Pinpoint the cell where the given text exists, returning its [X, Y] midpoint coordinate. 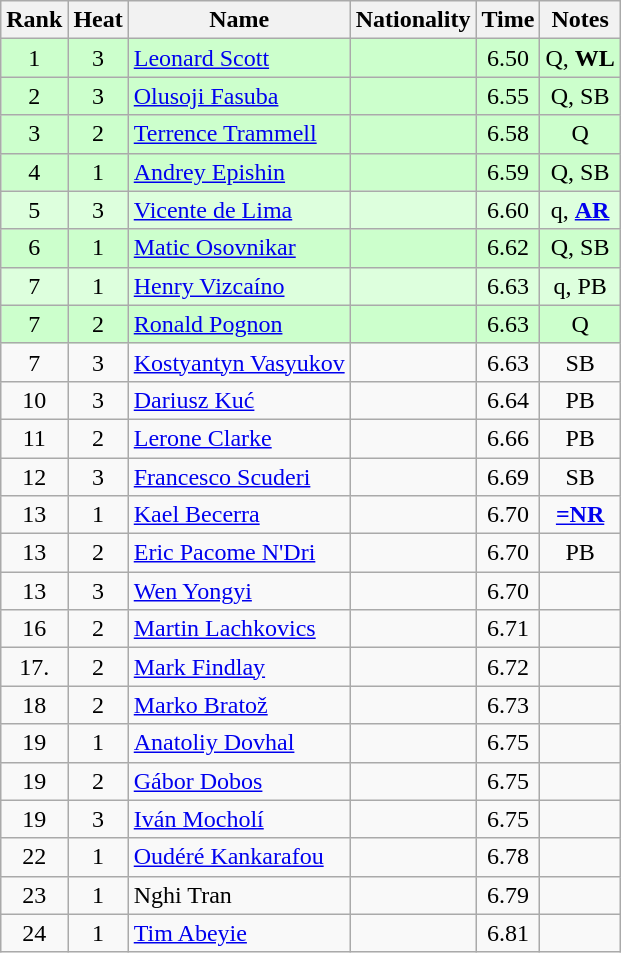
Dariusz Kuć [239, 400]
4 [34, 172]
Matic Osovnikar [239, 248]
Andrey Epishin [239, 172]
Eric Pacome N'Dri [239, 553]
Nationality [413, 20]
Time [508, 20]
Oudéré Kankarafou [239, 857]
6.79 [508, 895]
6.69 [508, 477]
6 [34, 248]
6.72 [508, 667]
16 [34, 629]
Vicente de Lima [239, 210]
Francesco Scuderi [239, 477]
Olusoji Fasuba [239, 96]
Mark Findlay [239, 667]
Martin Lachkovics [239, 629]
Marko Bratož [239, 705]
12 [34, 477]
Lerone Clarke [239, 438]
Q, WL [580, 58]
6.62 [508, 248]
Ronald Pognon [239, 324]
23 [34, 895]
Kostyantyn Vasyukov [239, 362]
6.81 [508, 933]
22 [34, 857]
6.73 [508, 705]
q, AR [580, 210]
Gábor Dobos [239, 781]
6.71 [508, 629]
Notes [580, 20]
6.59 [508, 172]
Heat [98, 20]
18 [34, 705]
6.66 [508, 438]
11 [34, 438]
Terrence Trammell [239, 134]
Rank [34, 20]
6.58 [508, 134]
5 [34, 210]
10 [34, 400]
q, PB [580, 286]
Anatoliy Dovhal [239, 743]
Nghi Tran [239, 895]
24 [34, 933]
6.55 [508, 96]
Wen Yongyi [239, 591]
Iván Mocholí [239, 819]
17. [34, 667]
Name [239, 20]
6.78 [508, 857]
Tim Abeyie [239, 933]
6.60 [508, 210]
Leonard Scott [239, 58]
6.50 [508, 58]
6.64 [508, 400]
=NR [580, 515]
Henry Vizcaíno [239, 286]
Kael Becerra [239, 515]
